Identify which cell holds the provided text, then report its [X, Y] central coordinate. 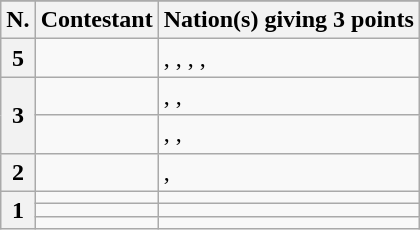
5 [18, 58]
3 [18, 115]
Nation(s) giving 3 points [288, 20]
1 [18, 210]
N. [18, 20]
Contestant [96, 20]
2 [18, 172]
, , , , [288, 58]
, [288, 172]
